For the text-containing cell, return its midpoint in (X, Y) coordinate format. 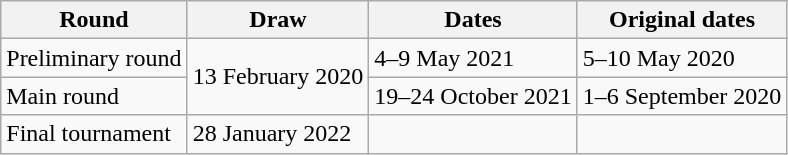
5–10 May 2020 (682, 58)
13 February 2020 (278, 77)
1–6 September 2020 (682, 96)
19–24 October 2021 (473, 96)
Final tournament (94, 134)
Draw (278, 20)
Preliminary round (94, 58)
4–9 May 2021 (473, 58)
Round (94, 20)
Dates (473, 20)
Main round (94, 96)
Original dates (682, 20)
28 January 2022 (278, 134)
